Locate the cell with the specified text and output its (x, y) center coordinate. 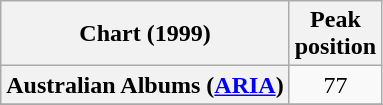
Australian Albums (ARIA) (145, 85)
Peakposition (335, 34)
77 (335, 85)
Chart (1999) (145, 34)
